Identify which cell holds the provided text, then report its [x, y] central coordinate. 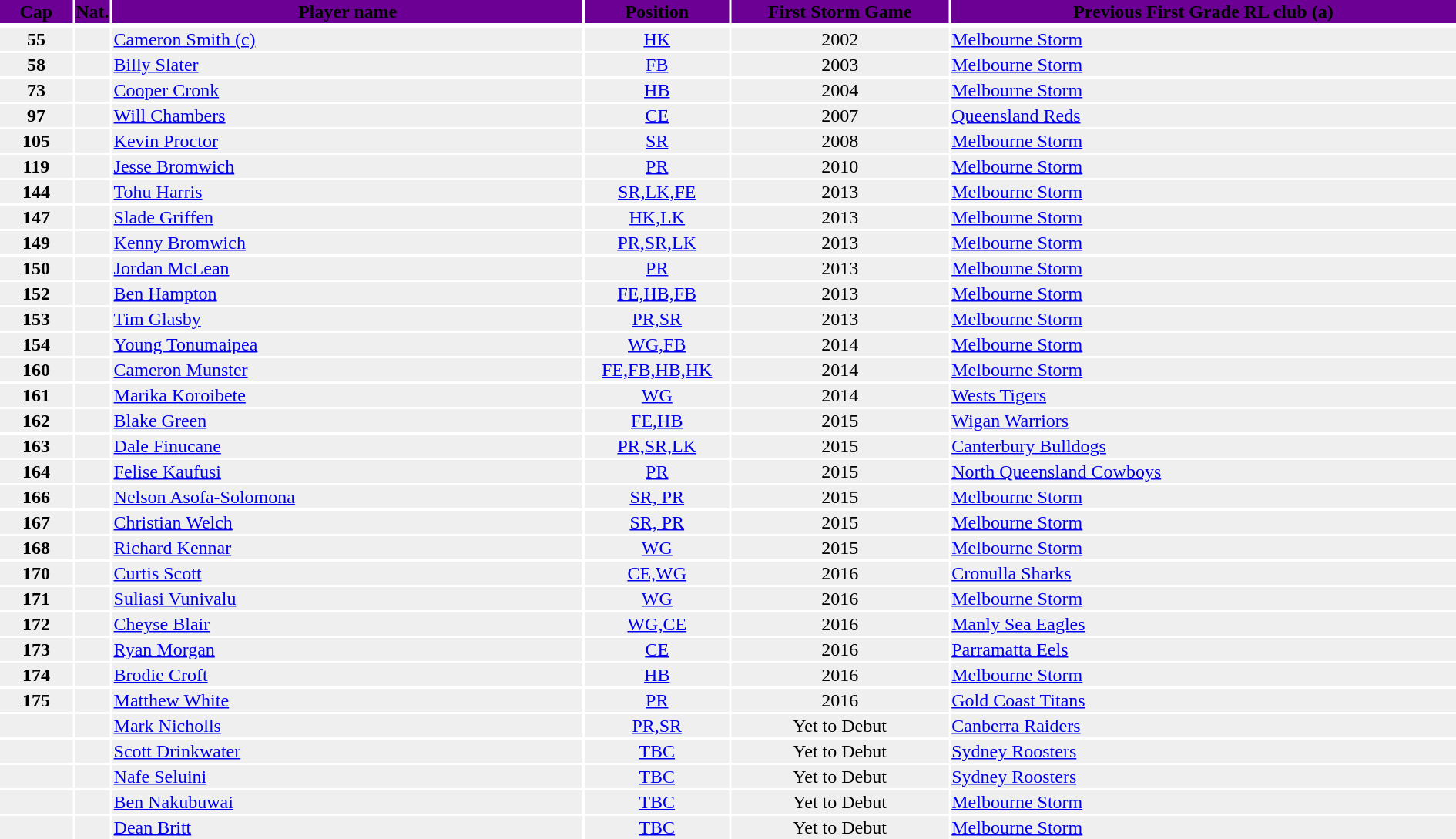
Canterbury Bulldogs [1203, 446]
2010 [840, 166]
SR [657, 141]
58 [36, 65]
Richard Kennar [347, 548]
2007 [840, 116]
Ryan Morgan [347, 649]
Brodie Croft [347, 675]
166 [36, 497]
2008 [840, 141]
164 [36, 472]
172 [36, 624]
Tim Glasby [347, 319]
Kevin Proctor [347, 141]
WG,FB [657, 344]
Cameron Smith (c) [347, 39]
147 [36, 217]
North Queensland Cowboys [1203, 472]
55 [36, 39]
Marika Koroibete [347, 395]
171 [36, 599]
Ben Hampton [347, 294]
CE,WG [657, 573]
Queensland Reds [1203, 116]
Cameron Munster [347, 370]
Jordan McLean [347, 268]
2003 [840, 65]
Matthew White [347, 700]
97 [36, 116]
170 [36, 573]
SR,LK,FE [657, 192]
160 [36, 370]
Cheyse Blair [347, 624]
173 [36, 649]
FE,FB,HB,HK [657, 370]
152 [36, 294]
Curtis Scott [347, 573]
175 [36, 700]
Young Tonumaipea [347, 344]
Nafe Seluini [347, 777]
Parramatta Eels [1203, 649]
153 [36, 319]
Billy Slater [347, 65]
Slade Griffen [347, 217]
Canberra Raiders [1203, 726]
144 [36, 192]
HK [657, 39]
73 [36, 90]
HK,LK [657, 217]
Previous First Grade RL club (a) [1203, 12]
Position [657, 12]
Wests Tigers [1203, 395]
163 [36, 446]
Cronulla Sharks [1203, 573]
Wigan Warriors [1203, 421]
FB [657, 65]
WG,CE [657, 624]
162 [36, 421]
Nelson Asofa-Solomona [347, 497]
Nat. [92, 12]
Will Chambers [347, 116]
Dean Britt [347, 827]
Mark Nicholls [347, 726]
Jesse Bromwich [347, 166]
Ben Nakubuwai [347, 802]
Manly Sea Eagles [1203, 624]
Scott Drinkwater [347, 751]
Tohu Harris [347, 192]
Cooper Cronk [347, 90]
150 [36, 268]
Christian Welch [347, 522]
Suliasi Vunivalu [347, 599]
Kenny Bromwich [347, 243]
167 [36, 522]
2004 [840, 90]
168 [36, 548]
FE,HB,FB [657, 294]
2002 [840, 39]
Gold Coast Titans [1203, 700]
105 [36, 141]
119 [36, 166]
161 [36, 395]
First Storm Game [840, 12]
149 [36, 243]
FE,HB [657, 421]
154 [36, 344]
Cap [36, 12]
Player name [347, 12]
Dale Finucane [347, 446]
Felise Kaufusi [347, 472]
Blake Green [347, 421]
174 [36, 675]
